Identify which cell holds the provided text, then report its (x, y) central coordinate. 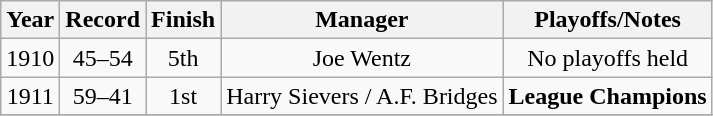
Finish (184, 20)
Joe Wentz (362, 58)
Harry Sievers / A.F. Bridges (362, 96)
1st (184, 96)
No playoffs held (608, 58)
Year (30, 20)
Playoffs/Notes (608, 20)
League Champions (608, 96)
Manager (362, 20)
1911 (30, 96)
5th (184, 58)
Record (103, 20)
59–41 (103, 96)
45–54 (103, 58)
1910 (30, 58)
